Locate the cell with the specified text and output its [X, Y] center coordinate. 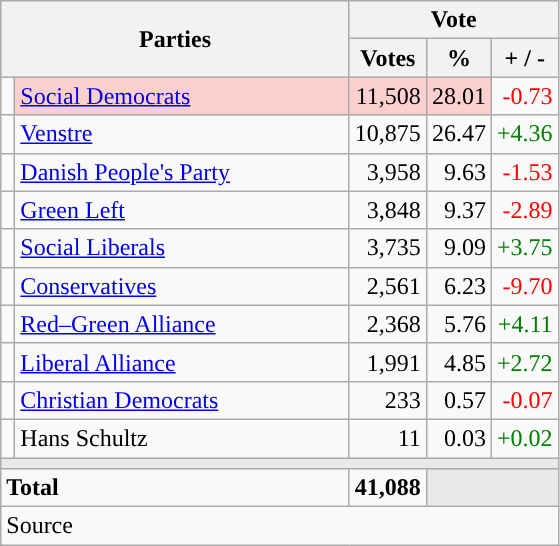
3,958 [388, 172]
-1.53 [524, 172]
+2.72 [524, 362]
Votes [388, 58]
Parties [176, 39]
% [458, 58]
11 [388, 438]
+3.75 [524, 248]
5.76 [458, 324]
Social Democrats [182, 96]
Hans Schultz [182, 438]
Green Left [182, 210]
9.09 [458, 248]
Red–Green Alliance [182, 324]
Vote [454, 20]
9.63 [458, 172]
-9.70 [524, 286]
3,848 [388, 210]
Source [280, 526]
28.01 [458, 96]
11,508 [388, 96]
+ / - [524, 58]
+4.11 [524, 324]
2,561 [388, 286]
233 [388, 400]
6.23 [458, 286]
Danish People's Party [182, 172]
+0.02 [524, 438]
-0.07 [524, 400]
0.57 [458, 400]
Conservatives [182, 286]
Social Liberals [182, 248]
Christian Democrats [182, 400]
Total [176, 488]
-2.89 [524, 210]
41,088 [388, 488]
4.85 [458, 362]
1,991 [388, 362]
+4.36 [524, 134]
3,735 [388, 248]
26.47 [458, 134]
Liberal Alliance [182, 362]
-0.73 [524, 96]
10,875 [388, 134]
0.03 [458, 438]
Venstre [182, 134]
2,368 [388, 324]
9.37 [458, 210]
